Return (x, y) of the center of cell containing provided text 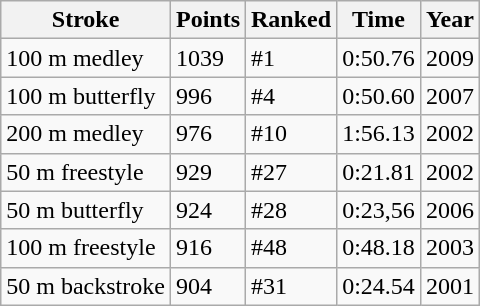
0:48.18 (379, 248)
0:50.60 (379, 96)
#48 (292, 248)
0:21.81 (379, 172)
0:50.76 (379, 58)
2001 (450, 286)
996 (208, 96)
#28 (292, 210)
1039 (208, 58)
2006 (450, 210)
100 m butterfly (86, 96)
2009 (450, 58)
2007 (450, 96)
929 (208, 172)
904 (208, 286)
#4 (292, 96)
Stroke (86, 20)
100 m medley (86, 58)
#31 (292, 286)
0:24.54 (379, 286)
#1 (292, 58)
#10 (292, 134)
50 m butterfly (86, 210)
976 (208, 134)
100 m freestyle (86, 248)
#27 (292, 172)
924 (208, 210)
1:56.13 (379, 134)
200 m medley (86, 134)
Points (208, 20)
50 m backstroke (86, 286)
Time (379, 20)
50 m freestyle (86, 172)
Ranked (292, 20)
Year (450, 20)
0:23,56 (379, 210)
916 (208, 248)
2003 (450, 248)
